Provide the (x, y) coordinate of the cell's center where the given text is located.  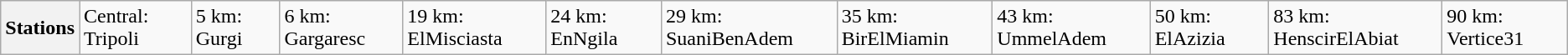
35 km: BirElMiamin (915, 28)
83 km: HenscirElAbiat (1355, 28)
29 km: SuaniBenAdem (749, 28)
90 km: Vertice31 (1505, 28)
50 km: ElAzizia (1210, 28)
Central: Tripoli (135, 28)
19 km: ElMisciasta (474, 28)
5 km: Gurgi (235, 28)
6 km: Gargaresc (342, 28)
Stations (40, 28)
24 km: EnNgila (604, 28)
43 km: UmmelAdem (1071, 28)
